Pinpoint the cell where the given text exists, returning its (x, y) midpoint coordinate. 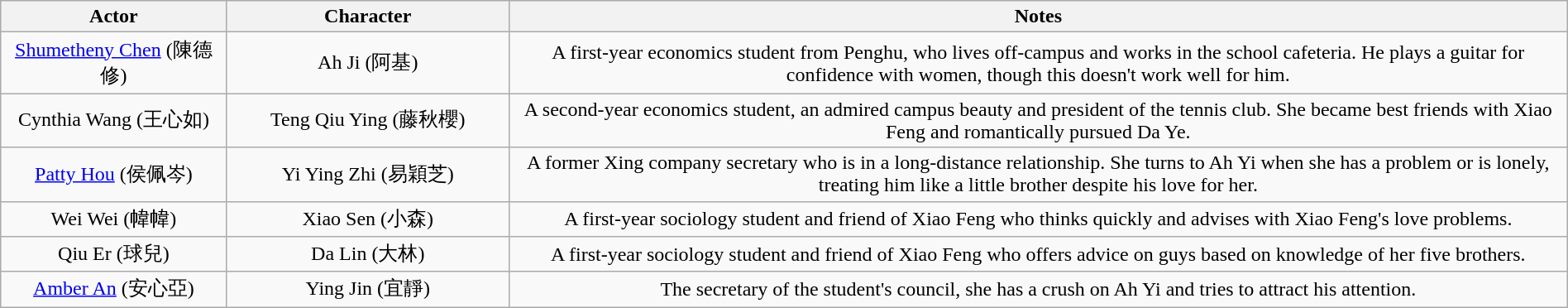
Shumetheny Chen (陳德修) (114, 63)
Yi Ying Zhi (易穎芝) (367, 174)
A first-year sociology student and friend of Xiao Feng who offers advice on guys based on knowledge of her five brothers. (1038, 255)
The secretary of the student's council, she has a crush on Ah Yi and tries to attract his attention. (1038, 290)
Xiao Sen (小森) (367, 219)
Ah Ji (阿基) (367, 63)
Wei Wei (幃幃) (114, 219)
Ying Jin (宜靜) (367, 290)
A first-year sociology student and friend of Xiao Feng who thinks quickly and advises with Xiao Feng's love problems. (1038, 219)
Amber An (安心亞) (114, 290)
Actor (114, 17)
Qiu Er (球兒) (114, 255)
Teng Qiu Ying (藤秋櫻) (367, 121)
Da Lin (大林) (367, 255)
Patty Hou (侯佩岑) (114, 174)
Cynthia Wang (王心如) (114, 121)
Character (367, 17)
Notes (1038, 17)
